Extract the [x, y] coordinate from the center of the cell holding the provided text.  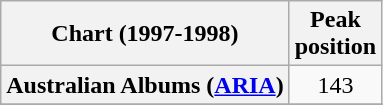
Peakposition [335, 34]
Australian Albums (ARIA) [145, 85]
143 [335, 85]
Chart (1997-1998) [145, 34]
